Provide the (X, Y) coordinate of the cell's center where the given text is located.  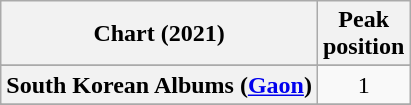
South Korean Albums (Gaon) (160, 85)
1 (363, 85)
Chart (2021) (160, 34)
Peakposition (363, 34)
